Find where the given text appears and provide that cell's center as (X, Y) coordinate. 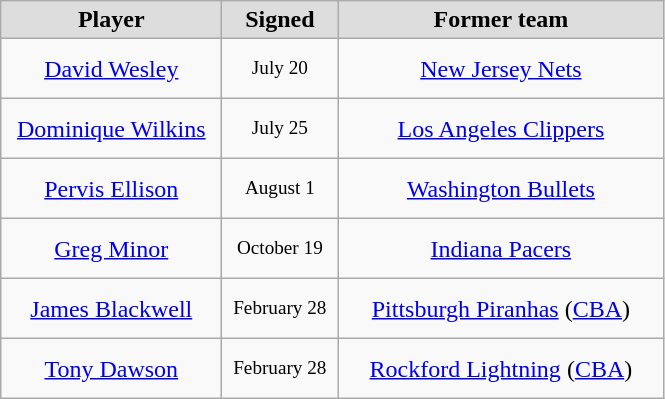
Tony Dawson (112, 369)
James Blackwell (112, 309)
Former team (501, 20)
Pervis Ellison (112, 189)
Los Angeles Clippers (501, 129)
August 1 (280, 189)
Pittsburgh Piranhas (CBA) (501, 309)
Washington Bullets (501, 189)
Greg Minor (112, 249)
Dominique Wilkins (112, 129)
October 19 (280, 249)
Signed (280, 20)
Rockford Lightning (CBA) (501, 369)
David Wesley (112, 69)
New Jersey Nets (501, 69)
July 25 (280, 129)
Indiana Pacers (501, 249)
Player (112, 20)
July 20 (280, 69)
